Extract the (x, y) coordinate from the center of the cell holding the provided text.  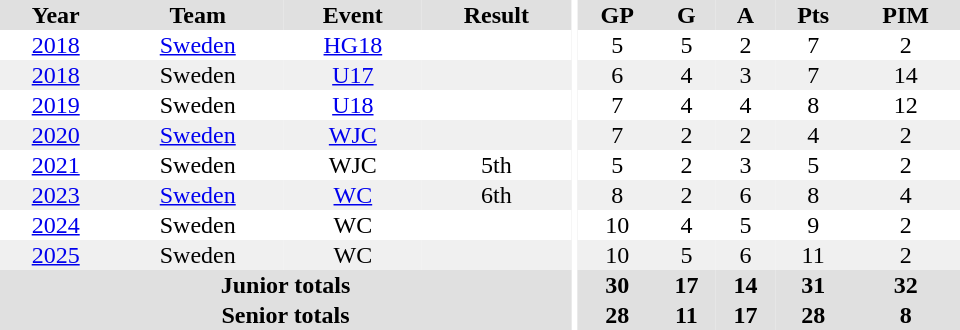
A (746, 15)
5th (496, 165)
HG18 (353, 45)
Result (496, 15)
Junior totals (286, 285)
Team (198, 15)
GP (618, 15)
G (686, 15)
12 (906, 105)
9 (813, 225)
U17 (353, 75)
31 (813, 285)
2025 (56, 255)
30 (618, 285)
2023 (56, 195)
Senior totals (286, 315)
2021 (56, 165)
Year (56, 15)
Pts (813, 15)
2019 (56, 105)
32 (906, 285)
2024 (56, 225)
Event (353, 15)
6th (496, 195)
U18 (353, 105)
PIM (906, 15)
2020 (56, 135)
